Identify which cell holds the provided text, then report its [X, Y] central coordinate. 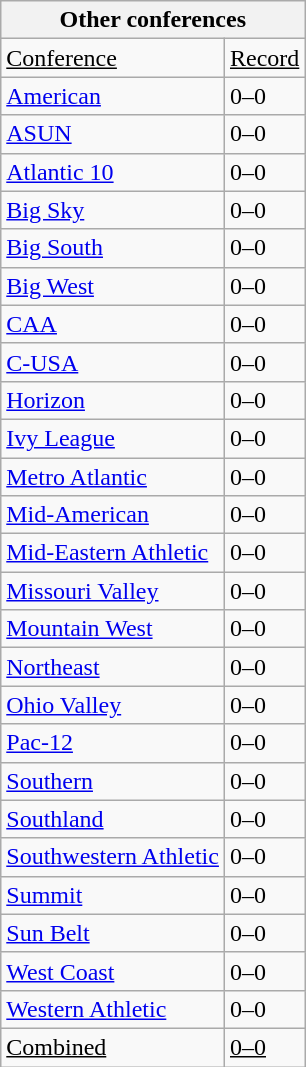
C-USA [113, 362]
ASUN [113, 134]
Conference [113, 58]
Southern [113, 781]
Other conferences [153, 20]
Record [264, 58]
Horizon [113, 400]
Ivy League [113, 438]
Missouri Valley [113, 591]
Mid-Eastern Athletic [113, 553]
Southland [113, 819]
Mountain West [113, 629]
Summit [113, 895]
Pac-12 [113, 743]
Southwestern Athletic [113, 857]
Big Sky [113, 210]
Big West [113, 286]
Ohio Valley [113, 705]
American [113, 96]
Mid-American [113, 515]
Combined [113, 1047]
West Coast [113, 971]
Atlantic 10 [113, 172]
Sun Belt [113, 933]
Western Athletic [113, 1009]
CAA [113, 324]
Northeast [113, 667]
Big South [113, 248]
Metro Atlantic [113, 477]
